Detect which cell encompasses the target text, then output its (X, Y) center coordinate. 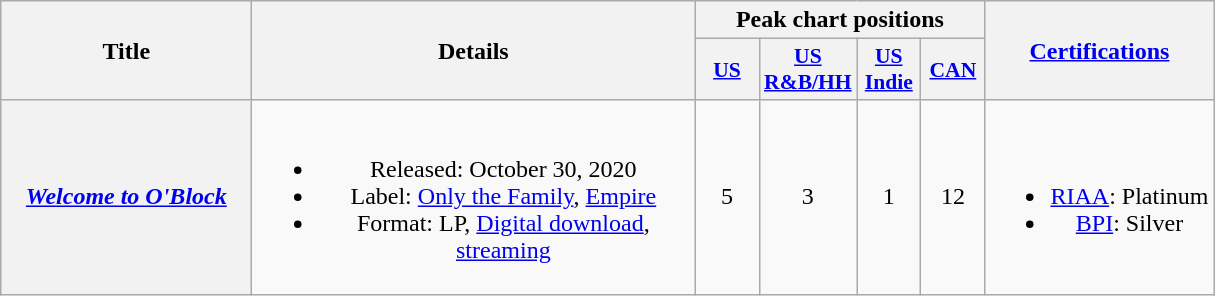
US Indie (889, 70)
RIAA: PlatinumBPI: Silver (1100, 197)
1 (889, 197)
Welcome to O'Block (126, 197)
Certifications (1100, 50)
Peak chart positions (840, 20)
12 (953, 197)
5 (727, 197)
US (727, 70)
CAN (953, 70)
Title (126, 50)
Details (474, 50)
3 (808, 197)
Released: October 30, 2020Label: Only the Family, EmpireFormat: LP, Digital download, streaming (474, 197)
US R&B/HH (808, 70)
